Output the (x, y) coordinate of the center of the cell containing the given text.  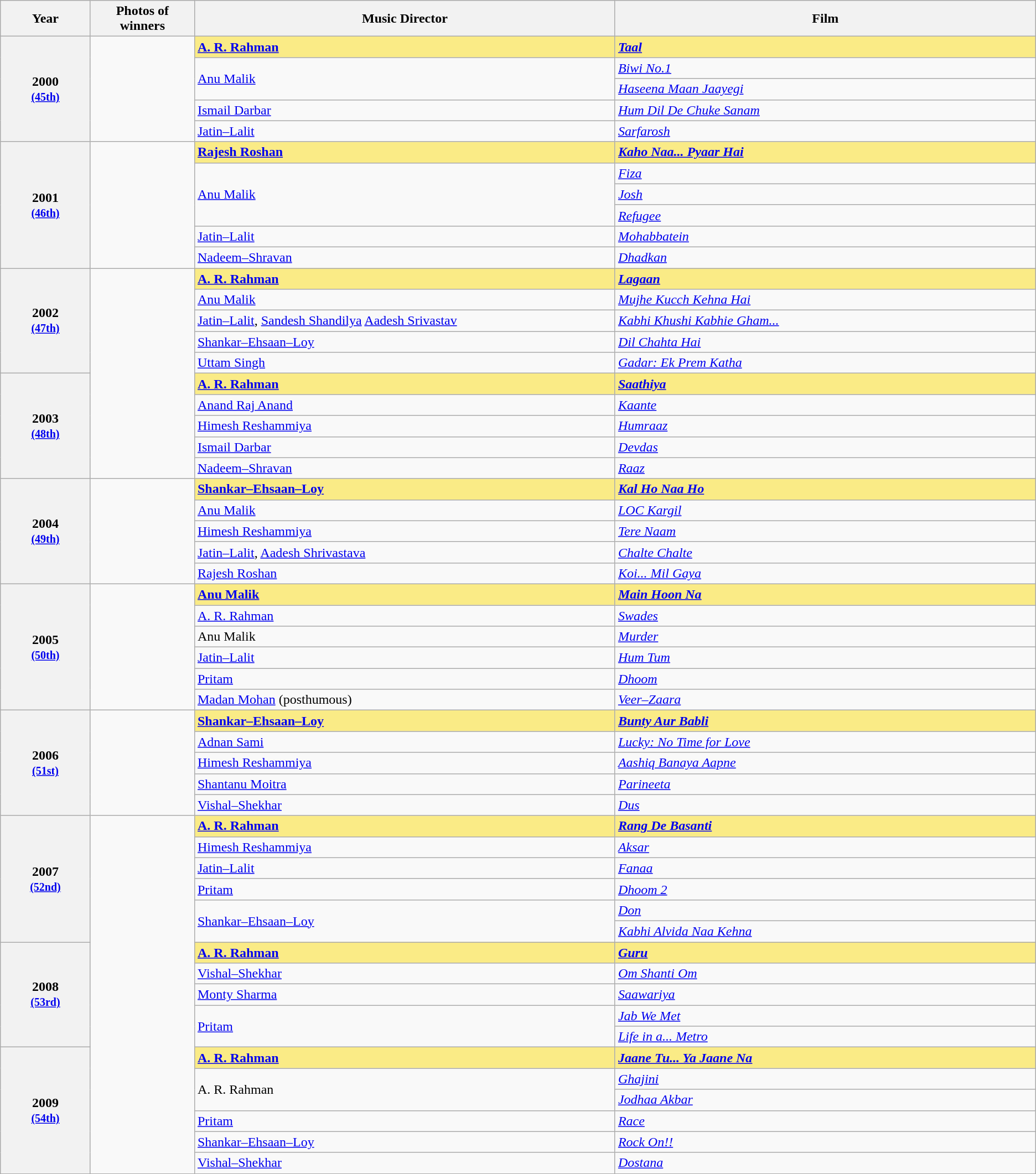
Don (825, 910)
Veer–Zaara (825, 700)
Main Hoon Na (825, 594)
Kaante (825, 405)
2008 (53rd) (45, 994)
Monty Sharma (405, 995)
Dil Chahta Hai (825, 342)
Om Shanti Om (825, 974)
2000 (45th) (45, 89)
Fanaa (825, 868)
2009 (54th) (45, 1110)
Parineeta (825, 784)
2006 (51st) (45, 763)
Ghajini (825, 1079)
Dhadkan (825, 257)
Raaz (825, 468)
2007 (52nd) (45, 879)
Dus (825, 805)
LOC Kargil (825, 510)
Kabhi Khushi Kabhie Gham... (825, 321)
Rock On!! (825, 1142)
Year (45, 19)
Murder (825, 637)
Adnan Sami (405, 742)
2003 (48th) (45, 426)
Biwi No.1 (825, 68)
Music Director (405, 19)
Anand Raj Anand (405, 405)
Kabhi Alvida Naa Kehna (825, 931)
Kal Ho Naa Ho (825, 489)
Taal (825, 47)
Guru (825, 952)
2004 (49th) (45, 531)
Jatin–Lalit, Sandesh Shandilya Aadesh Srivastav (405, 321)
Refugee (825, 215)
Dhoom 2 (825, 889)
Sarfarosh (825, 131)
Photos of winners (142, 19)
Saathiya (825, 384)
Kaho Naa... Pyaar Hai (825, 152)
2002 (47th) (45, 320)
Film (825, 19)
Jodhaa Akbar (825, 1100)
Aashiq Banaya Aapne (825, 763)
Life in a... Metro (825, 1037)
Hum Dil De Chuke Sanam (825, 110)
Swades (825, 616)
Lucky: No Time for Love (825, 742)
Humraaz (825, 426)
Devdas (825, 447)
Hum Tum (825, 658)
Tere Naam (825, 531)
2005 (50th) (45, 647)
Mujhe Kucch Kehna Hai (825, 300)
Jatin–Lalit, Aadesh Shrivastava (405, 552)
Josh (825, 194)
Race (825, 1121)
Chalte Chalte (825, 552)
Gadar: Ek Prem Katha (825, 363)
Dostana (825, 1163)
Koi... Mil Gaya (825, 573)
Jab We Met (825, 1016)
Rang De Basanti (825, 826)
Saawariya (825, 995)
Mohabbatein (825, 236)
Haseena Maan Jaayegi (825, 89)
Aksar (825, 847)
Dhoom (825, 679)
Madan Mohan (posthumous) (405, 700)
Jaane Tu... Ya Jaane Na (825, 1058)
Fiza (825, 173)
2001 (46th) (45, 205)
Bunty Aur Babli (825, 721)
Lagaan (825, 278)
Uttam Singh (405, 363)
Shantanu Moitra (405, 784)
